Scan for the cell matching the given text and deliver its [x, y] coordinate at center. 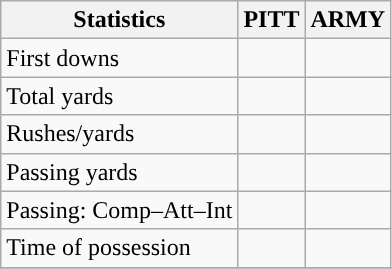
Passing yards [120, 172]
Rushes/yards [120, 134]
First downs [120, 58]
Statistics [120, 20]
Passing: Comp–Att–Int [120, 210]
ARMY [348, 20]
Time of possession [120, 248]
Total yards [120, 96]
PITT [272, 20]
